Search for the cell housing the specified text and yield its (X, Y) center coordinate. 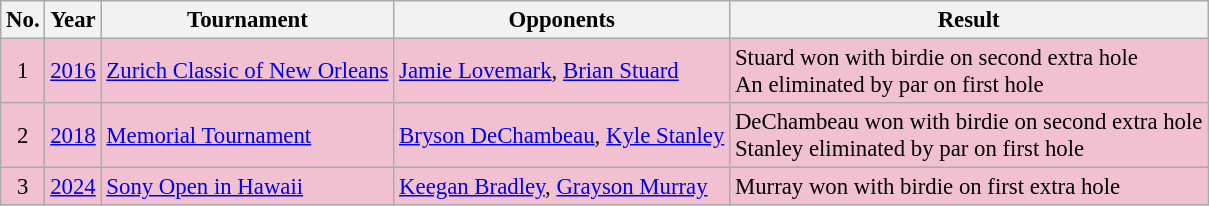
Sony Open in Hawaii (248, 187)
Zurich Classic of New Orleans (248, 72)
1 (23, 72)
Bryson DeChambeau, Kyle Stanley (562, 136)
Year (73, 20)
Jamie Lovemark, Brian Stuard (562, 72)
No. (23, 20)
Opponents (562, 20)
Result (969, 20)
3 (23, 187)
Stuard won with birdie on second extra holeAn eliminated by par on first hole (969, 72)
Memorial Tournament (248, 136)
Keegan Bradley, Grayson Murray (562, 187)
2024 (73, 187)
2016 (73, 72)
Tournament (248, 20)
2 (23, 136)
DeChambeau won with birdie on second extra holeStanley eliminated by par on first hole (969, 136)
2018 (73, 136)
Murray won with birdie on first extra hole (969, 187)
